Identify which cell holds the provided text, then report its (x, y) central coordinate. 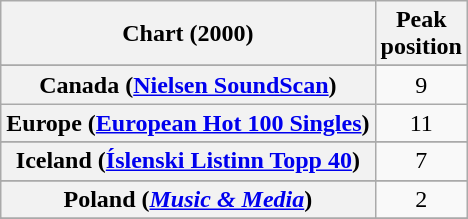
2 (421, 199)
11 (421, 123)
Poland (Music & Media) (188, 199)
9 (421, 85)
Canada (Nielsen SoundScan) (188, 85)
7 (421, 161)
Iceland (Íslenski Listinn Topp 40) (188, 161)
Europe (European Hot 100 Singles) (188, 123)
Peakposition (421, 34)
Chart (2000) (188, 34)
